Output the [x, y] coordinate of the center of the cell containing the given text.  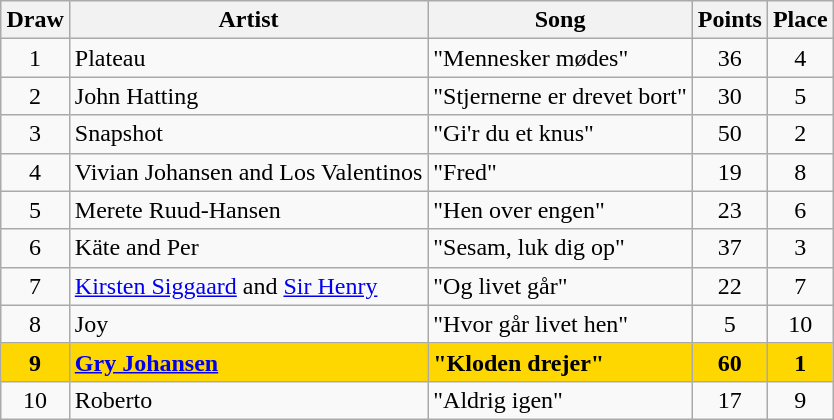
37 [730, 248]
30 [730, 96]
36 [730, 58]
22 [730, 286]
50 [730, 134]
"Stjernerne er drevet bort" [560, 96]
Roberto [248, 400]
"Hvor går livet hen" [560, 324]
Joy [248, 324]
60 [730, 362]
"Kloden drejer" [560, 362]
"Gi'r du et knus" [560, 134]
"Sesam, luk dig op" [560, 248]
Vivian Johansen and Los Valentinos [248, 172]
Artist [248, 20]
Käte and Per [248, 248]
19 [730, 172]
"Mennesker mødes" [560, 58]
Gry Johansen [248, 362]
Kirsten Siggaard and Sir Henry [248, 286]
Merete Ruud-Hansen [248, 210]
Points [730, 20]
Place [800, 20]
23 [730, 210]
"Hen over engen" [560, 210]
Snapshot [248, 134]
Song [560, 20]
17 [730, 400]
"Og livet går" [560, 286]
Plateau [248, 58]
"Fred" [560, 172]
Draw [35, 20]
John Hatting [248, 96]
"Aldrig igen" [560, 400]
